Pinpoint the cell where the given text exists, returning its (x, y) midpoint coordinate. 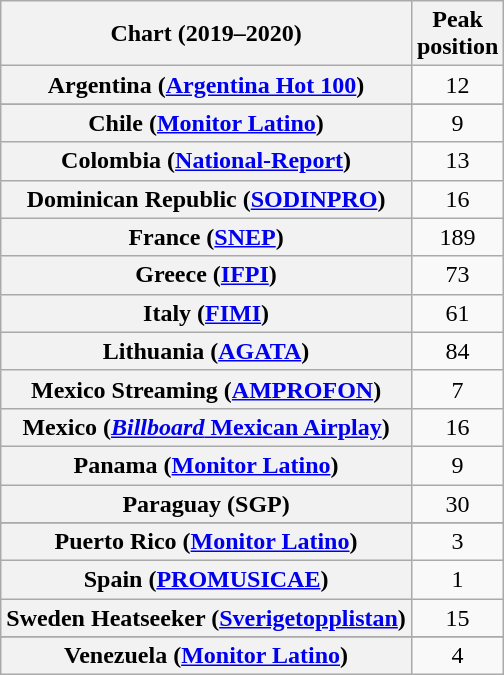
France (SNEP) (206, 237)
12 (457, 85)
Italy (FIMI) (206, 313)
30 (457, 503)
Sweden Heatseeker (Sverigetopplistan) (206, 618)
3 (457, 542)
Chart (2019–2020) (206, 34)
Lithuania (AGATA) (206, 351)
61 (457, 313)
Argentina (Argentina Hot 100) (206, 85)
Puerto Rico (Monitor Latino) (206, 542)
Chile (Monitor Latino) (206, 123)
Panama (Monitor Latino) (206, 465)
Colombia (National-Report) (206, 161)
Paraguay (SGP) (206, 503)
Mexico (Billboard Mexican Airplay) (206, 427)
15 (457, 618)
4 (457, 656)
1 (457, 580)
13 (457, 161)
Venezuela (Monitor Latino) (206, 656)
7 (457, 389)
73 (457, 275)
Mexico Streaming (AMPROFON) (206, 389)
84 (457, 351)
Dominican Republic (SODINPRO) (206, 199)
Spain (PROMUSICAE) (206, 580)
189 (457, 237)
Greece (IFPI) (206, 275)
Peakposition (457, 34)
